Locate the cell with the specified text and output its [X, Y] center coordinate. 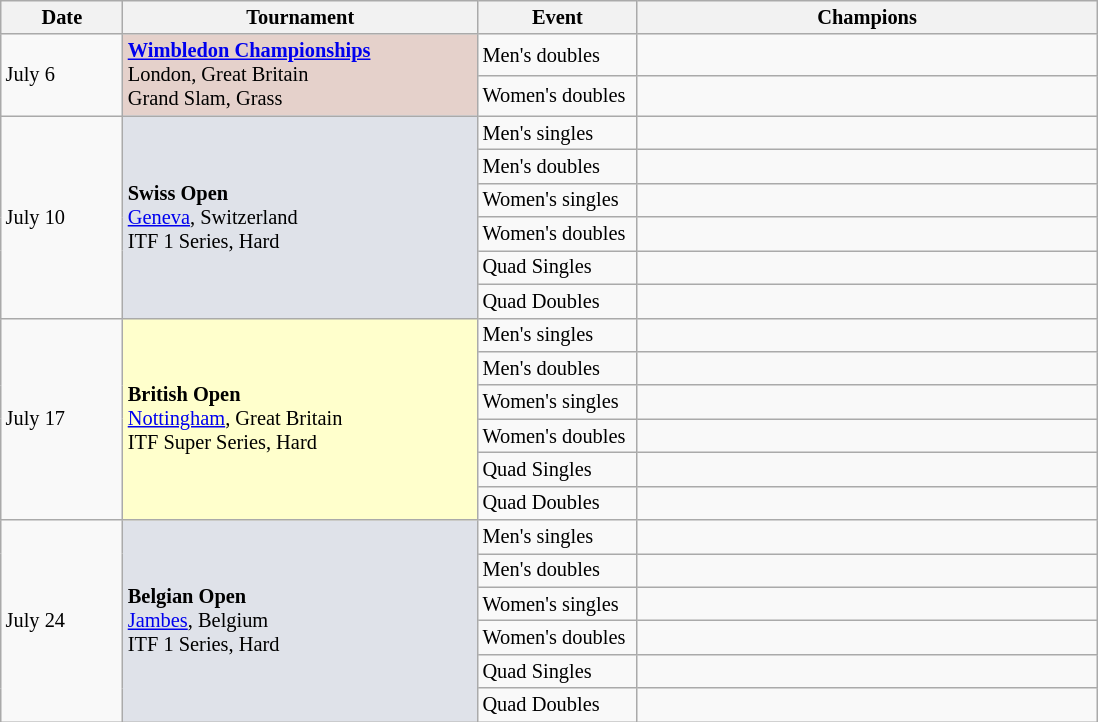
British Open Nottingham, Great BritainITF Super Series, Hard [300, 419]
Champions [867, 17]
July 6 [62, 75]
July 17 [62, 419]
Event [558, 17]
Swiss Open Geneva, SwitzerlandITF 1 Series, Hard [300, 217]
Date [62, 17]
July 10 [62, 217]
Tournament [300, 17]
Belgian Open Jambes, BelgiumITF 1 Series, Hard [300, 621]
Wimbledon Championships London, Great BritainGrand Slam, Grass [300, 75]
July 24 [62, 621]
